Output the (x, y) coordinate of the center of the cell containing the given text.  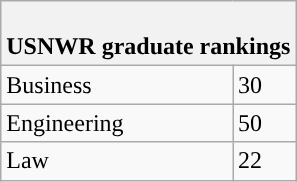
Business (117, 85)
50 (264, 123)
30 (264, 85)
Law (117, 161)
22 (264, 161)
Engineering (117, 123)
USNWR graduate rankings (148, 34)
